Locate the cell with the specified text and output its [x, y] center coordinate. 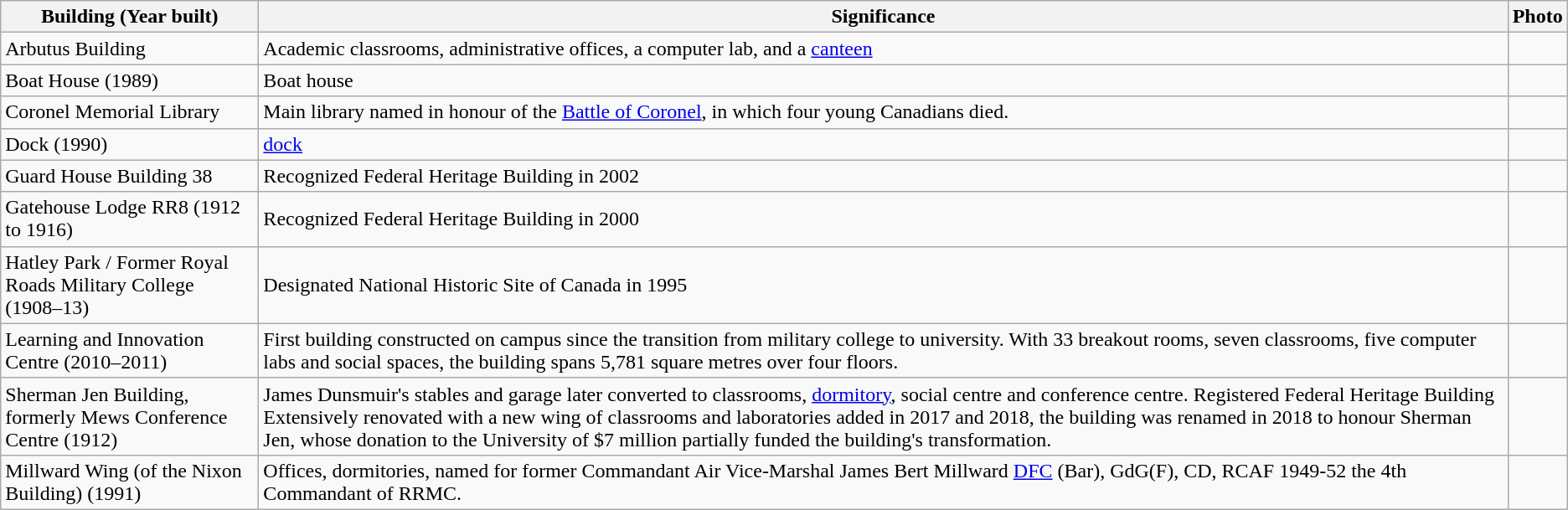
Significance [883, 17]
Designated National Historic Site of Canada in 1995 [883, 285]
Millward Wing (of the Nixon Building) (1991) [130, 482]
Gatehouse Lodge RR8 (1912 to 1916) [130, 219]
Coronel Memorial Library [130, 112]
Arbutus Building [130, 49]
Dock (1990) [130, 144]
Academic classrooms, administrative offices, a computer lab, and a canteen [883, 49]
Building (Year built) [130, 17]
Recognized Federal Heritage Building in 2000 [883, 219]
Boat house [883, 80]
Guard House Building 38 [130, 176]
Boat House (1989) [130, 80]
Main library named in honour of the Battle of Coronel, in which four young Canadians died. [883, 112]
Recognized Federal Heritage Building in 2002 [883, 176]
Sherman Jen Building, formerly Mews Conference Centre (1912) [130, 416]
Photo [1538, 17]
dock [883, 144]
Hatley Park / Former Royal Roads Military College (1908–13) [130, 285]
Learning and Innovation Centre (2010–2011) [130, 350]
